Pinpoint the cell where the given text exists, returning its [X, Y] midpoint coordinate. 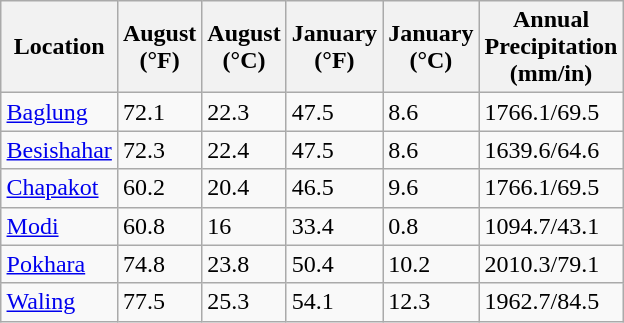
1962.7/84.5 [551, 302]
25.3 [244, 302]
12.3 [431, 302]
72.3 [159, 150]
1639.6/64.6 [551, 150]
August(°C) [244, 47]
74.8 [159, 264]
60.2 [159, 188]
60.8 [159, 226]
January(°C) [431, 47]
9.6 [431, 188]
23.8 [244, 264]
33.4 [334, 226]
50.4 [334, 264]
2010.3/79.1 [551, 264]
Waling [59, 302]
22.3 [244, 112]
10.2 [431, 264]
January(°F) [334, 47]
Pokhara [59, 264]
Chapakot [59, 188]
22.4 [244, 150]
August(°F) [159, 47]
46.5 [334, 188]
Location [59, 47]
Modi [59, 226]
Baglung [59, 112]
20.4 [244, 188]
16 [244, 226]
54.1 [334, 302]
0.8 [431, 226]
AnnualPrecipitation (mm/in) [551, 47]
Besishahar [59, 150]
1094.7/43.1 [551, 226]
77.5 [159, 302]
72.1 [159, 112]
